Determine the (x, y) coordinate at the center of the cell enclosing the given text.  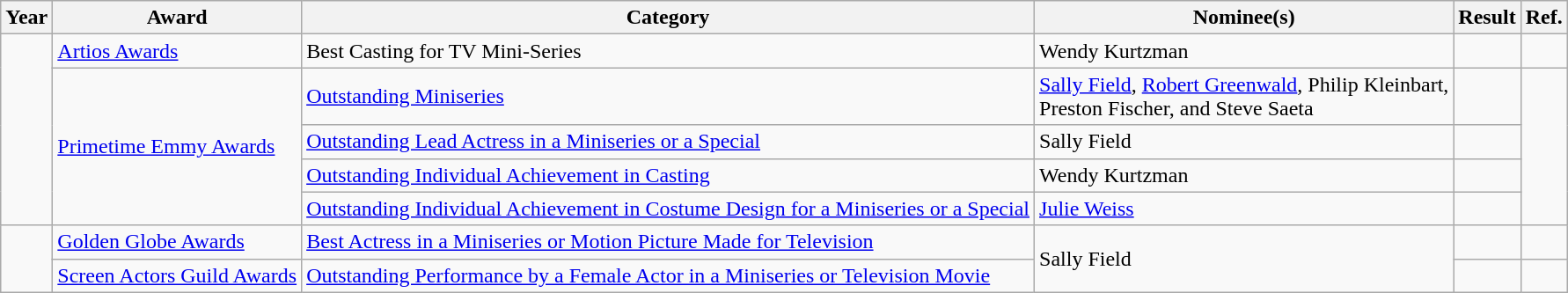
Golden Globe Awards (178, 242)
Artios Awards (178, 51)
Best Casting for TV Mini-Series (669, 51)
Year (26, 18)
Outstanding Individual Achievement in Casting (669, 175)
Outstanding Miniseries (669, 97)
Nominee(s) (1244, 18)
Best Actress in a Miniseries or Motion Picture Made for Television (669, 242)
Outstanding Individual Achievement in Costume Design for a Miniseries or a Special (669, 209)
Award (178, 18)
Result (1487, 18)
Ref. (1543, 18)
Screen Actors Guild Awards (178, 275)
Outstanding Performance by a Female Actor in a Miniseries or Television Movie (669, 275)
Julie Weiss (1244, 209)
Category (669, 18)
Outstanding Lead Actress in a Miniseries or a Special (669, 142)
Sally Field, Robert Greenwald, Philip Kleinbart, Preston Fischer, and Steve Saeta (1244, 97)
Primetime Emmy Awards (178, 146)
